For the text-containing cell, return its midpoint in (x, y) coordinate format. 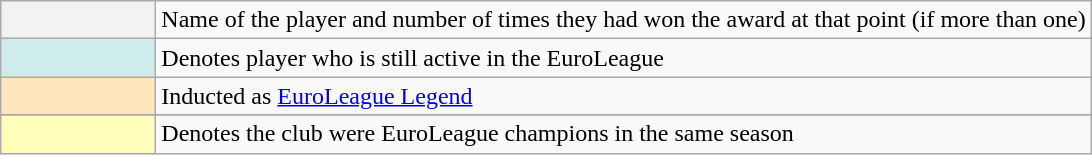
Inducted as EuroLeague Legend (624, 96)
Denotes player who is still active in the EuroLeague (624, 58)
Denotes the club were EuroLeague champions in the same season (624, 134)
Name of the player and number of times they had won the award at that point (if more than one) (624, 20)
